Pinpoint the cell where the given text exists, returning its [X, Y] midpoint coordinate. 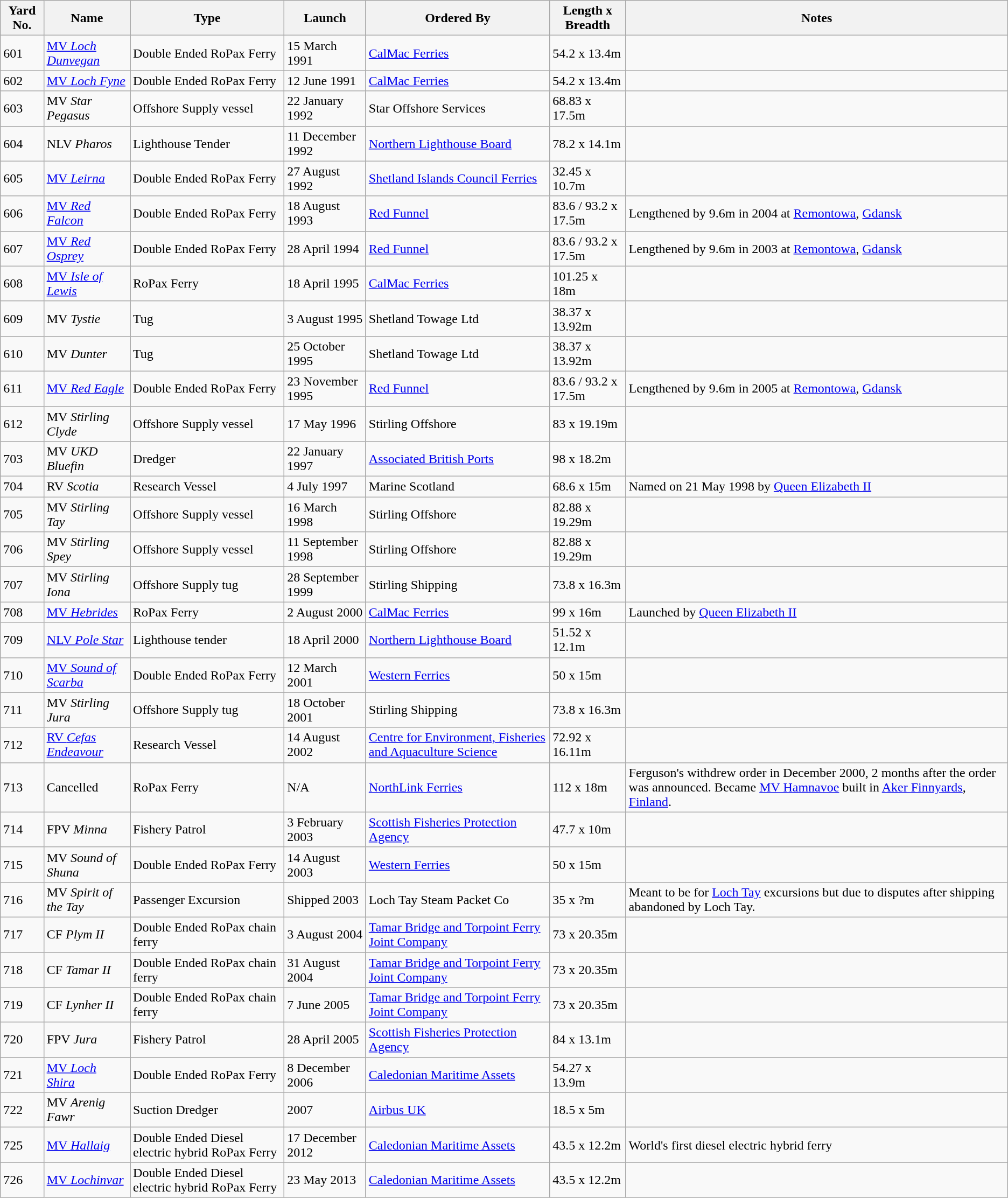
607 [22, 249]
11 September 1998 [325, 549]
705 [22, 515]
604 [22, 143]
27 August 1992 [325, 179]
18 August 1993 [325, 213]
MV Stirling Iona [87, 585]
Lengthened by 9.6m in 2003 at Remontowa, Gdansk [816, 249]
606 [22, 213]
22 January 1997 [325, 459]
32.45 x 10.7m [588, 179]
17 May 1996 [325, 423]
84 x 13.1m [588, 1040]
World's first diesel electric hybrid ferry [816, 1145]
MV Arenig Fawr [87, 1110]
CF Plym II [87, 935]
708 [22, 612]
720 [22, 1040]
MV Hallaig [87, 1145]
15 March 1991 [325, 53]
719 [22, 1005]
MV Stirling Spey [87, 549]
Loch Tay Steam Packet Co [458, 899]
Ferguson's withdrew order in December 2000, 2 months after the order was announced. Became MV Hamnavoe built in Aker Finnyards, Finland. [816, 787]
725 [22, 1145]
MV Hebrides [87, 612]
22 January 1992 [325, 109]
MV Tystie [87, 319]
MV Stirling Tay [87, 515]
54.27 x 13.9m [588, 1075]
Lighthouse Tender [207, 143]
11 December 1992 [325, 143]
612 [22, 423]
35 x ?m [588, 899]
710 [22, 675]
Launch [325, 18]
Named on 21 May 1998 by Queen Elizabeth II [816, 487]
Cancelled [87, 787]
MV Stirling Clyde [87, 423]
709 [22, 640]
602 [22, 81]
Length x Breadth [588, 18]
716 [22, 899]
MV Isle of Lewis [87, 283]
12 March 2001 [325, 675]
603 [22, 109]
18 October 2001 [325, 710]
3 February 2003 [325, 829]
FPV Jura [87, 1040]
715 [22, 865]
MV Dunter [87, 353]
23 May 2013 [325, 1180]
Airbus UK [458, 1110]
Lighthouse tender [207, 640]
726 [22, 1180]
609 [22, 319]
101.25 x 18m [588, 283]
611 [22, 389]
14 August 2003 [325, 865]
Associated British Ports [458, 459]
3 August 1995 [325, 319]
7 June 2005 [325, 1005]
MV Leirna [87, 179]
25 October 1995 [325, 353]
47.7 x 10m [588, 829]
28 April 2005 [325, 1040]
Type [207, 18]
99 x 16m [588, 612]
MV Stirling Jura [87, 710]
Launched by Queen Elizabeth II [816, 612]
MV Lochinvar [87, 1180]
2007 [325, 1110]
Dredger [207, 459]
Lengthened by 9.6m in 2004 at Remontowa, Gdansk [816, 213]
Name [87, 18]
MV Loch Fyne [87, 81]
MV Star Pegasus [87, 109]
NorthLink Ferries [458, 787]
Shetland Islands Council Ferries [458, 179]
Star Offshore Services [458, 109]
718 [22, 969]
112 x 18m [588, 787]
51.52 x 12.1m [588, 640]
MV Red Osprey [87, 249]
2 August 2000 [325, 612]
608 [22, 283]
712 [22, 745]
23 November 1995 [325, 389]
610 [22, 353]
MV Red Eagle [87, 389]
Ordered By [458, 18]
605 [22, 179]
706 [22, 549]
28 September 1999 [325, 585]
28 April 1994 [325, 249]
MV UKD Bluefin [87, 459]
98 x 18.2m [588, 459]
MV Sound of Scarba [87, 675]
83 x 19.19m [588, 423]
18 April 2000 [325, 640]
MV Loch Dunvegan [87, 53]
714 [22, 829]
4 July 1997 [325, 487]
Marine Scotland [458, 487]
NLV Pharos [87, 143]
721 [22, 1075]
Yard No. [22, 18]
14 August 2002 [325, 745]
Notes [816, 18]
713 [22, 787]
68.83 x 17.5m [588, 109]
CF Tamar II [87, 969]
78.2 x 14.1m [588, 143]
MV Red Falcon [87, 213]
17 December 2012 [325, 1145]
722 [22, 1110]
711 [22, 710]
601 [22, 53]
12 June 1991 [325, 81]
704 [22, 487]
RV Cefas Endeavour [87, 745]
31 August 2004 [325, 969]
8 December 2006 [325, 1075]
68.6 x 15m [588, 487]
Shipped 2003 [325, 899]
717 [22, 935]
3 August 2004 [325, 935]
MV Loch Shira [87, 1075]
72.92 x 16.11m [588, 745]
16 March 1998 [325, 515]
N/A [325, 787]
NLV Pole Star [87, 640]
Passenger Excursion [207, 899]
707 [22, 585]
Suction Dredger [207, 1110]
MV Sound of Shuna [87, 865]
Lengthened by 9.6m in 2005 at Remontowa, Gdansk [816, 389]
18 April 1995 [325, 283]
RV Scotia [87, 487]
Meant to be for Loch Tay excursions but due to disputes after shipping abandoned by Loch Tay. [816, 899]
FPV Minna [87, 829]
MV Spirit of the Tay [87, 899]
703 [22, 459]
CF Lynher II [87, 1005]
18.5 x 5m [588, 1110]
Centre for Environment, Fisheries and Aquaculture Science [458, 745]
